Scan for the cell matching the given text and deliver its [x, y] coordinate at center. 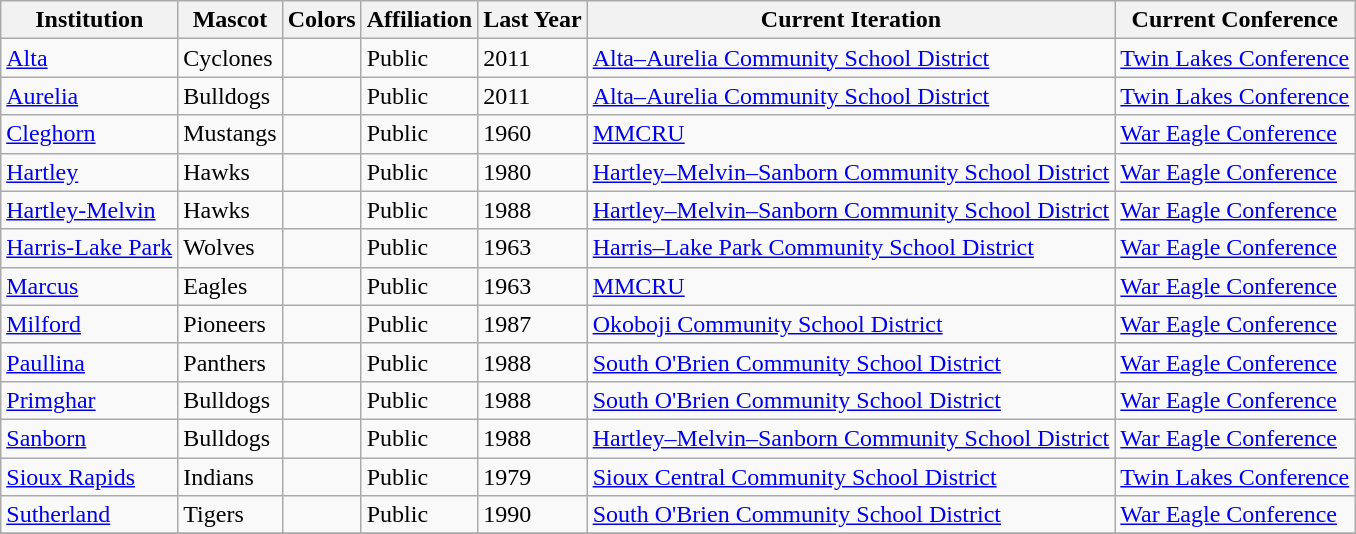
Panthers [230, 362]
Okoboji Community School District [851, 324]
Mustangs [230, 134]
Milford [90, 324]
1990 [533, 515]
Current Iteration [851, 20]
Cyclones [230, 58]
Primghar [90, 400]
1987 [533, 324]
Hartley-Melvin [90, 210]
Hartley [90, 172]
1980 [533, 172]
Tigers [230, 515]
Aurelia [90, 96]
Last Year [533, 20]
Wolves [230, 248]
Sioux Rapids [90, 477]
Alta [90, 58]
Sanborn [90, 438]
Harris–Lake Park Community School District [851, 248]
Institution [90, 20]
Current Conference [1235, 20]
Indians [230, 477]
Paullina [90, 362]
Mascot [230, 20]
1979 [533, 477]
Marcus [90, 286]
Sioux Central Community School District [851, 477]
Sutherland [90, 515]
Eagles [230, 286]
1960 [533, 134]
Cleghorn [90, 134]
Affiliation [419, 20]
Harris-Lake Park [90, 248]
Pioneers [230, 324]
Colors [322, 20]
